Search for the cell housing the specified text and yield its (X, Y) center coordinate. 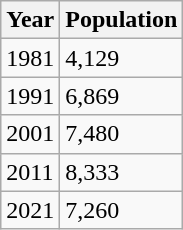
2001 (30, 134)
2021 (30, 210)
7,480 (122, 134)
8,333 (122, 172)
7,260 (122, 210)
1991 (30, 96)
4,129 (122, 58)
1981 (30, 58)
2011 (30, 172)
Population (122, 20)
Year (30, 20)
6,869 (122, 96)
